Pinpoint the cell where the given text exists, returning its [x, y] midpoint coordinate. 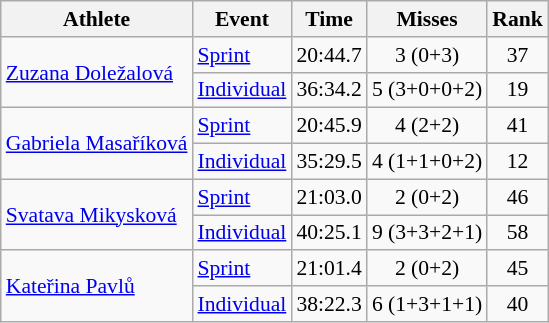
9 (3+3+2+1) [427, 233]
40:25.1 [328, 233]
45 [518, 269]
Gabriela Masaříková [97, 144]
36:34.2 [328, 90]
40 [518, 304]
21:03.0 [328, 197]
Rank [518, 19]
Athlete [97, 19]
58 [518, 233]
Misses [427, 19]
41 [518, 126]
19 [518, 90]
35:29.5 [328, 162]
4 (2+2) [427, 126]
12 [518, 162]
21:01.4 [328, 269]
37 [518, 55]
4 (1+1+0+2) [427, 162]
Kateřina Pavlů [97, 286]
Event [242, 19]
46 [518, 197]
20:45.9 [328, 126]
5 (3+0+0+2) [427, 90]
6 (1+3+1+1) [427, 304]
Zuzana Doležalová [97, 72]
Svatava Mikysková [97, 214]
38:22.3 [328, 304]
20:44.7 [328, 55]
Time [328, 19]
3 (0+3) [427, 55]
